Find where the given text appears and provide that cell's center as [x, y] coordinate. 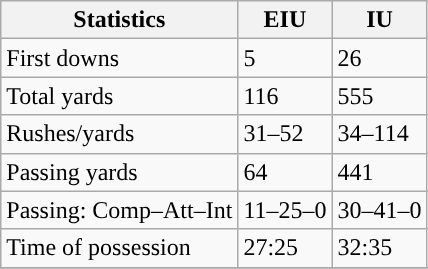
32:35 [380, 248]
441 [380, 172]
27:25 [285, 248]
11–25–0 [285, 210]
Time of possession [120, 248]
116 [285, 96]
Passing yards [120, 172]
First downs [120, 58]
Statistics [120, 20]
EIU [285, 20]
26 [380, 58]
30–41–0 [380, 210]
5 [285, 58]
64 [285, 172]
Total yards [120, 96]
Passing: Comp–Att–Int [120, 210]
IU [380, 20]
31–52 [285, 134]
Rushes/yards [120, 134]
555 [380, 96]
34–114 [380, 134]
